Capture the cell that displays the provided text and extract its (x, y) central coordinate. 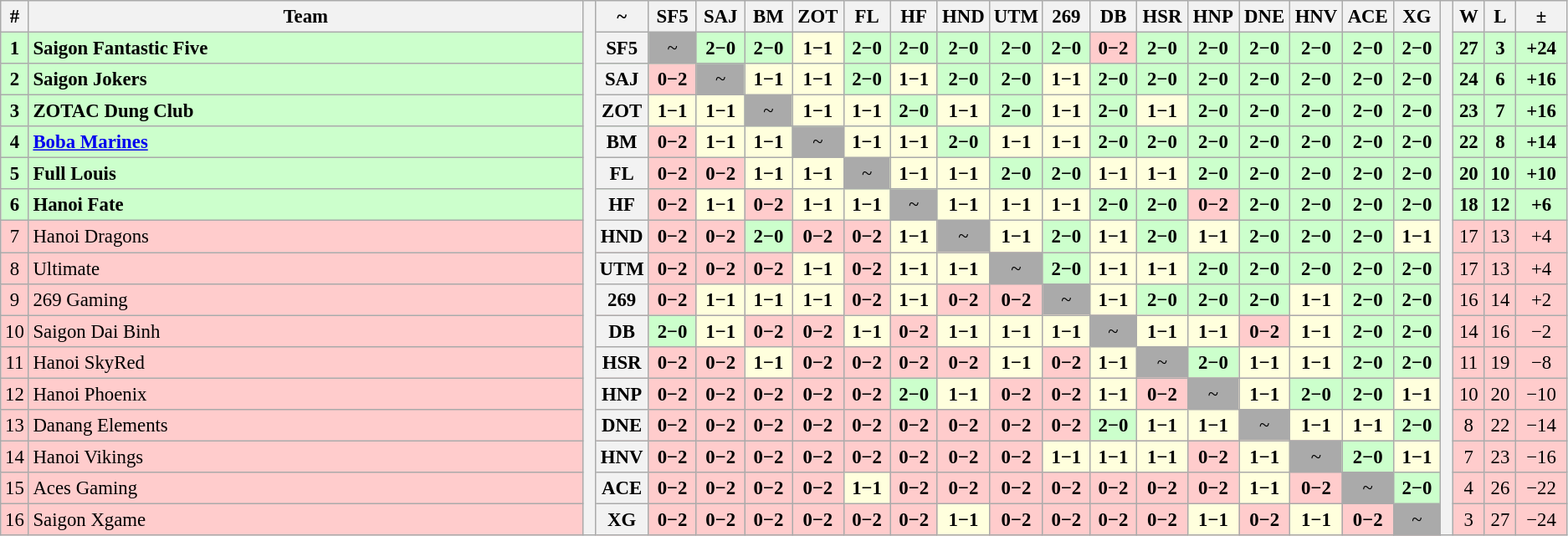
15 (15, 488)
5 (15, 174)
18 (1468, 205)
19 (1500, 362)
Ultimate (305, 268)
L (1500, 17)
Saigon Xgame (305, 519)
ZOTAC Dung Club (305, 111)
Hanoi Fate (305, 205)
Hanoi ⁠SkyRed (305, 362)
+10 (1541, 174)
−8 (1541, 362)
−2 (1541, 331)
Hanoi Vikings (305, 457)
Danang Elements (305, 426)
24 (1468, 79)
W (1468, 17)
+2 (1541, 299)
Team (305, 17)
Saigon Dai Binh (305, 331)
Saigon Jokers (305, 79)
−24 (1541, 519)
2 (15, 79)
9 (15, 299)
Boba Marines (305, 142)
−14 (1541, 426)
+6 (1541, 205)
26 (1500, 488)
+14 (1541, 142)
± (1541, 17)
−22 (1541, 488)
1 (15, 48)
Aces Gaming (305, 488)
Hanoi Phoenix (305, 394)
⁠269 Gaming (305, 299)
+24 (1541, 48)
Saigon Fantastic Five (305, 48)
−10 (1541, 394)
⁠Hanoi Dragons (305, 237)
# (15, 17)
Full Louis (305, 174)
−16 (1541, 457)
